Return the [x, y] coordinate for the center point of the cell that contains the specified text.  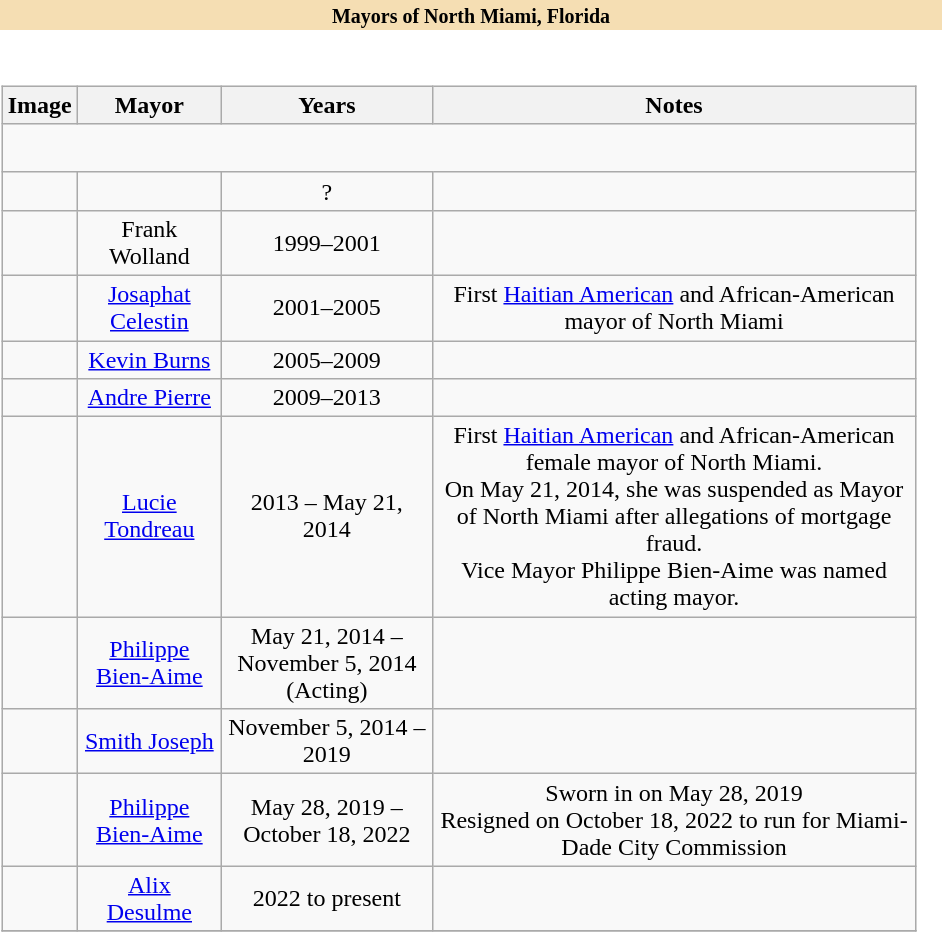
Mayors of North Miami, Florida [471, 15]
May 28, 2019 – October 18, 2022 [326, 820]
Sworn in on May 28, 2019Resigned on October 18, 2022 to run for Miami-Dade City Commission [674, 820]
1999–2001 [326, 242]
Years [326, 105]
First Haitian American and African-American mayor of North Miami [674, 308]
Image [40, 105]
2001–2005 [326, 308]
2013 – May 21, 2014 [326, 517]
? [326, 191]
Josaphat Celestin [149, 308]
2022 to present [326, 898]
Kevin Burns [149, 359]
2009–2013 [326, 398]
Alix Desulme [149, 898]
Notes [674, 105]
Smith Joseph [149, 742]
Frank Wolland [149, 242]
May 21, 2014 – November 5, 2014 (Acting) [326, 663]
November 5, 2014 – 2019 [326, 742]
Lucie Tondreau [149, 517]
Mayor [149, 105]
2005–2009 [326, 359]
Andre Pierre [149, 398]
